Scan for the cell matching the given text and deliver its [x, y] coordinate at center. 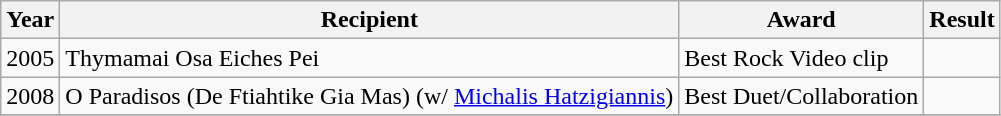
Recipient [370, 20]
Award [802, 20]
Best Duet/Collaboration [802, 96]
Year [30, 20]
2008 [30, 96]
O Paradisos (De Ftiahtike Gia Mas) (w/ Michalis Hatzigiannis) [370, 96]
2005 [30, 58]
Result [962, 20]
Best Rock Video clip [802, 58]
Thymamai Osa Eiches Pei [370, 58]
